Pinpoint the cell where the given text exists, returning its [X, Y] midpoint coordinate. 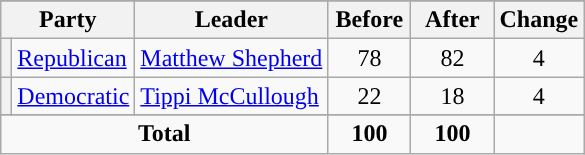
Leader [232, 20]
Total [164, 134]
Republican [74, 58]
18 [452, 96]
Change [539, 20]
82 [452, 58]
22 [370, 96]
After [452, 20]
Matthew Shepherd [232, 58]
Party [68, 20]
Democratic [74, 96]
78 [370, 58]
Tippi McCullough [232, 96]
Before [370, 20]
